Extract the (x, y) coordinate from the center of the cell holding the provided text.  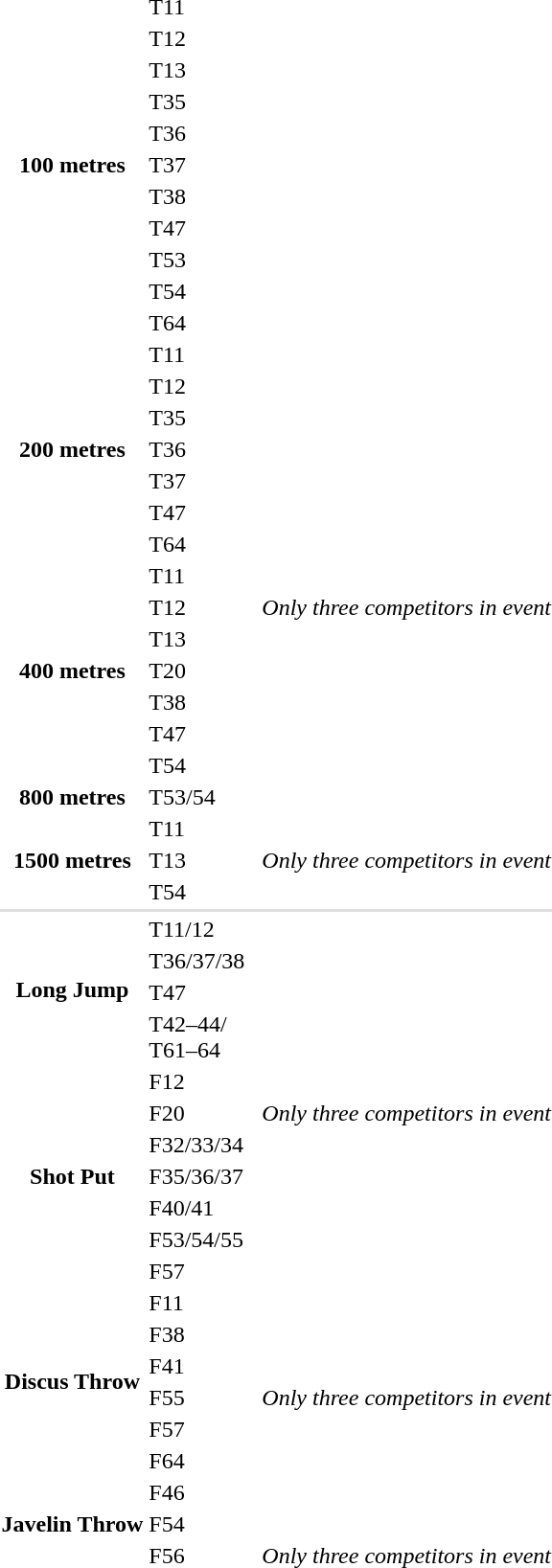
T53 (197, 260)
T11/12 (197, 929)
800 metres (73, 797)
F55 (197, 1398)
F35/36/37 (197, 1176)
F41 (197, 1366)
T42–44/T61–64 (197, 1036)
Discus Throw (73, 1381)
Long Jump (73, 989)
1500 metres (73, 860)
Shot Put (73, 1176)
F46 (197, 1492)
F20 (197, 1113)
T20 (197, 670)
F54 (197, 1524)
F64 (197, 1461)
F38 (197, 1334)
T36/37/38 (197, 961)
F12 (197, 1081)
F40/41 (197, 1208)
F53/54/55 (197, 1239)
200 metres (73, 449)
F11 (197, 1303)
T53/54 (197, 797)
F32/33/34 (197, 1145)
400 metres (73, 670)
